Detect which cell encompasses the target text, then output its [x, y] center coordinate. 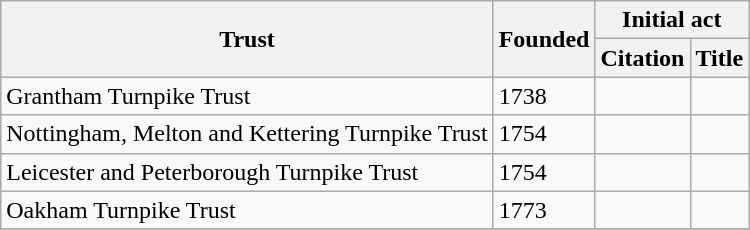
1738 [544, 96]
Citation [642, 58]
Grantham Turnpike Trust [247, 96]
Initial act [672, 20]
Oakham Turnpike Trust [247, 210]
Founded [544, 39]
Title [720, 58]
Leicester and Peterborough Turnpike Trust [247, 172]
Trust [247, 39]
Nottingham, Melton and Kettering Turnpike Trust [247, 134]
1773 [544, 210]
